Detect which cell encompasses the target text, then output its (X, Y) center coordinate. 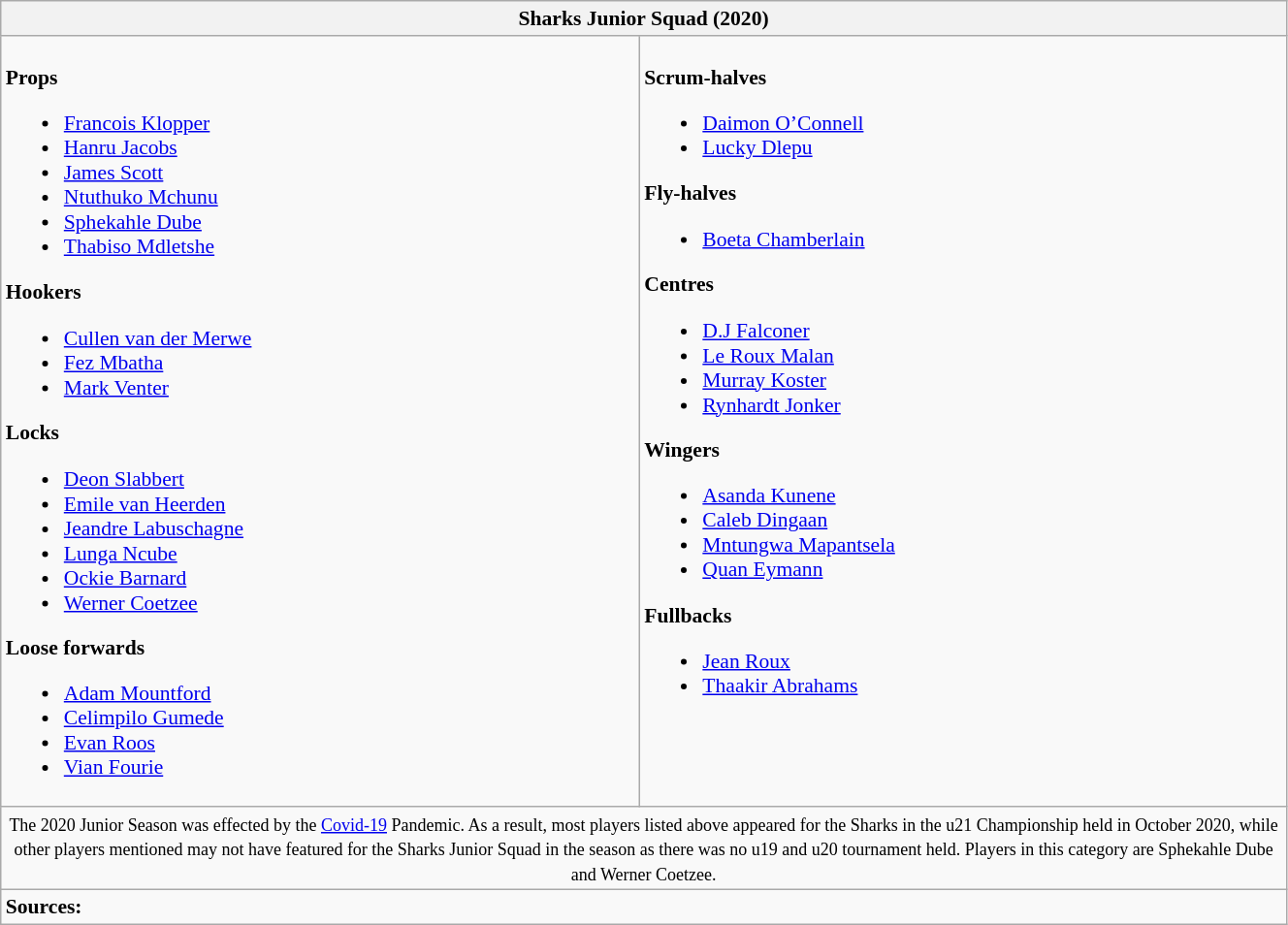
Sources: (644, 908)
Sharks Junior Squad (2020) (644, 18)
